Output the [X, Y] coordinate of the center of the cell containing the given text.  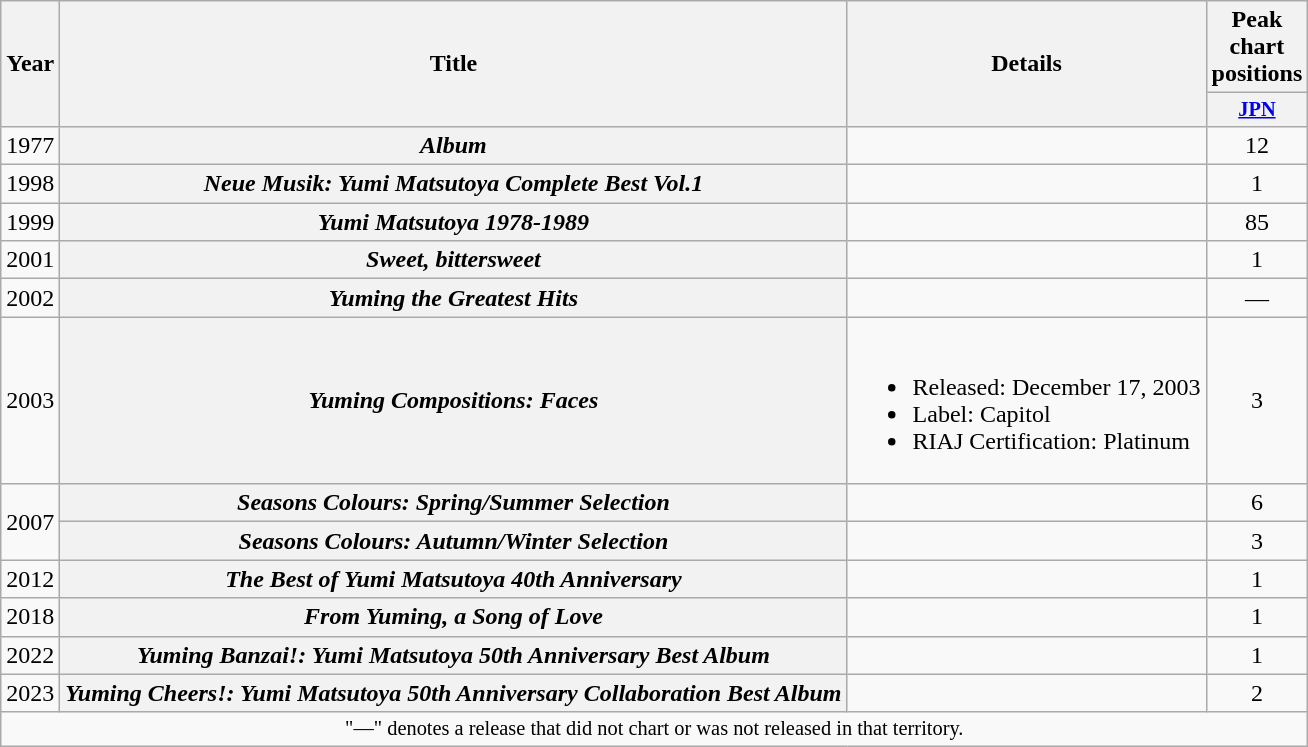
85 [1257, 222]
2 [1257, 693]
Title [454, 64]
"—" denotes a release that did not chart or was not released in that territory. [654, 729]
Sweet, bittersweet [454, 260]
2001 [30, 260]
Yuming the Greatest Hits [454, 298]
Yuming Compositions: Faces [454, 400]
2023 [30, 693]
Album [454, 145]
2012 [30, 579]
The Best of Yumi Matsutoya 40th Anniversary [454, 579]
1998 [30, 184]
2003 [30, 400]
Released: December 17, 2003Label: CapitolRIAJ Certification: Platinum [1026, 400]
2022 [30, 655]
12 [1257, 145]
Year [30, 64]
1999 [30, 222]
6 [1257, 503]
Neue Musik: Yumi Matsutoya Complete Best Vol.1 [454, 184]
Yumi Matsutoya 1978-1989 [454, 222]
Seasons Colours: Autumn/Winter Selection [454, 541]
JPN [1257, 110]
2018 [30, 617]
1977 [30, 145]
Details [1026, 64]
2002 [30, 298]
Peak chart positions [1257, 47]
From Yuming, a Song of Love [454, 617]
Yuming Cheers!: Yumi Matsutoya 50th Anniversary Collaboration Best Album [454, 693]
— [1257, 298]
Seasons Colours: Spring/Summer Selection [454, 503]
Yuming Banzai!: Yumi Matsutoya 50th Anniversary Best Album [454, 655]
2007 [30, 522]
